Locate the cell with the specified text and output its [X, Y] center coordinate. 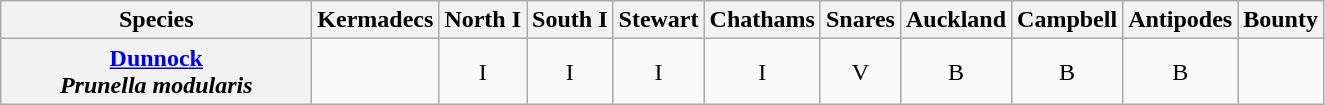
Bounty [1281, 20]
Stewart [658, 20]
Kermadecs [376, 20]
Antipodes [1180, 20]
South I [570, 20]
Campbell [1068, 20]
V [860, 72]
Chathams [762, 20]
DunnockPrunella modularis [156, 72]
Species [156, 20]
North I [483, 20]
Snares [860, 20]
Auckland [956, 20]
